Return the [x, y] coordinate for the center point of the cell that contains the specified text.  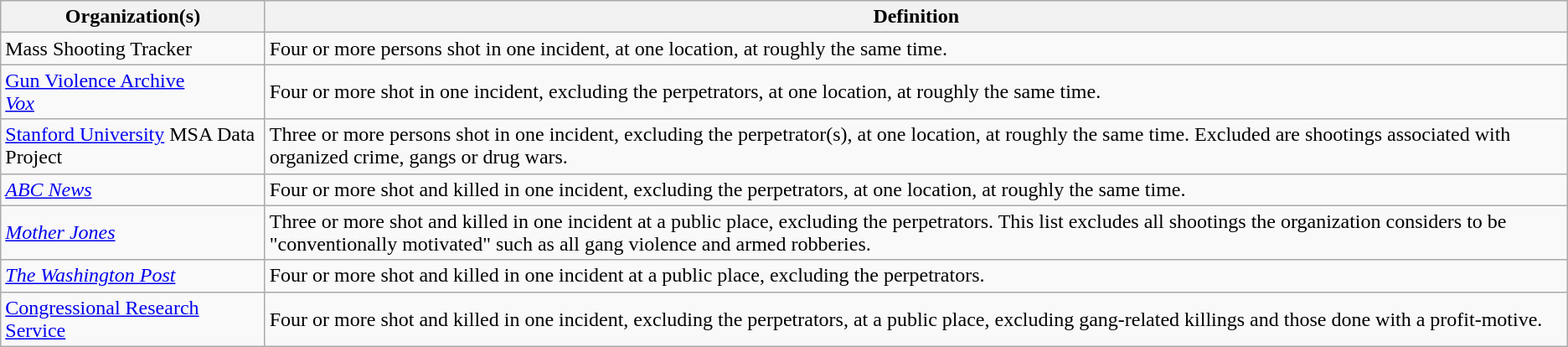
Organization(s) [132, 17]
Congressional Research Service [132, 319]
Gun Violence ArchiveVox [132, 92]
Four or more persons shot in one incident, at one location, at roughly the same time. [916, 49]
Four or more shot and killed in one incident at a public place, excluding the perpetrators. [916, 276]
Four or more shot and killed in one incident, excluding the perpetrators, at one location, at roughly the same time. [916, 189]
Definition [916, 17]
ABC News [132, 189]
Stanford University MSA Data Project [132, 146]
Mother Jones [132, 233]
Four or more shot in one incident, excluding the perpetrators, at one location, at roughly the same time. [916, 92]
The Washington Post [132, 276]
Mass Shooting Tracker [132, 49]
